Provide the (X, Y) coordinate of the cell's center where the given text is located.  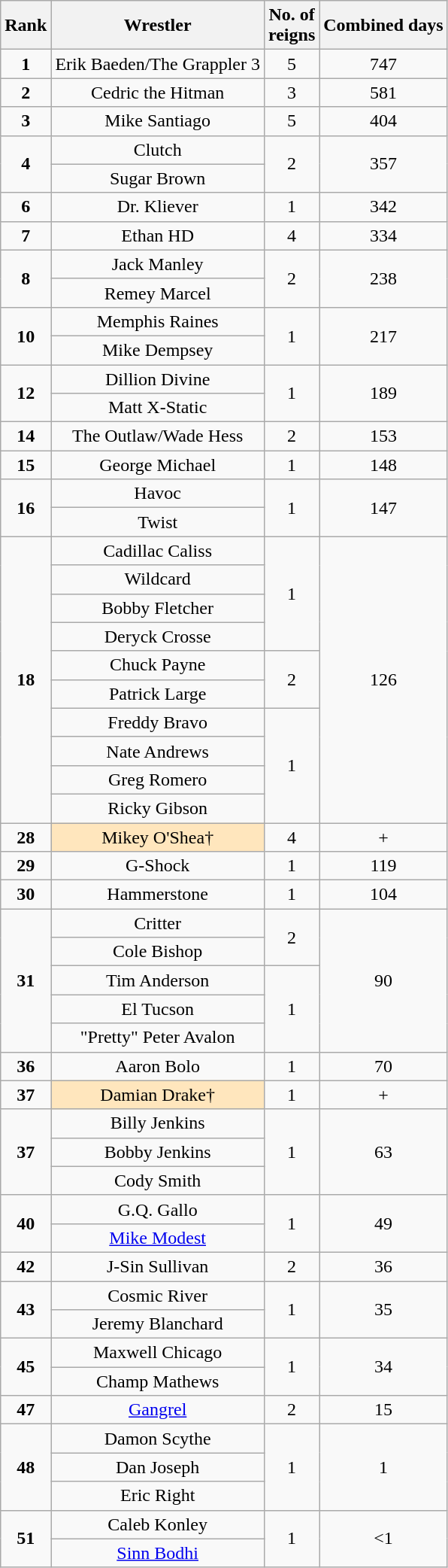
Freddy Bravo (158, 722)
747 (383, 64)
Greg Romero (158, 779)
Dr. Kliever (158, 207)
The Outlaw/Wade Hess (158, 436)
Damon Scythe (158, 1439)
189 (383, 393)
119 (383, 866)
Cody Smith (158, 1181)
12 (26, 393)
70 (383, 1066)
Mikey O'Shea† (158, 837)
Erik Baeden/The Grappler 3 (158, 64)
Billy Jenkins (158, 1123)
45 (26, 1367)
51 (26, 1539)
90 (383, 980)
Maxwell Chicago (158, 1353)
342 (383, 207)
7 (26, 236)
Gangrel (158, 1410)
Remey Marcel (158, 293)
Ethan HD (158, 236)
<1 (383, 1539)
Eric Right (158, 1496)
Ricky Gibson (158, 808)
Caleb Konley (158, 1524)
Bobby Fletcher (158, 608)
104 (383, 895)
Cadillac Caliss (158, 551)
Havoc (158, 494)
581 (383, 93)
Cole Bishop (158, 952)
Wrestler (158, 26)
G.Q. Gallo (158, 1209)
217 (383, 336)
Critter (158, 923)
Deryck Crosse (158, 637)
Sugar Brown (158, 178)
238 (383, 278)
Combined days (383, 26)
Memphis Raines (158, 321)
Damian Drake† (158, 1095)
Rank (26, 26)
Chuck Payne (158, 665)
No. ofreigns (292, 26)
Bobby Jenkins (158, 1152)
Patrick Large (158, 694)
29 (26, 866)
Tim Anderson (158, 980)
Jeremy Blanchard (158, 1324)
El Tucson (158, 1009)
47 (26, 1410)
18 (26, 680)
George Michael (158, 465)
Jack Manley (158, 264)
42 (26, 1266)
63 (383, 1152)
Matt X-Static (158, 408)
148 (383, 465)
Cedric the Hitman (158, 93)
Sinn Bodhi (158, 1553)
Twist (158, 522)
35 (383, 1309)
G-Shock (158, 866)
Mike Santiago (158, 121)
Dillion Divine (158, 378)
357 (383, 164)
334 (383, 236)
16 (26, 508)
34 (383, 1367)
30 (26, 895)
Champ Mathews (158, 1381)
Clutch (158, 150)
Nate Andrews (158, 751)
"Pretty" Peter Avalon (158, 1038)
Hammerstone (158, 895)
14 (26, 436)
Wildcard (158, 579)
153 (383, 436)
28 (26, 837)
10 (26, 336)
Cosmic River (158, 1295)
404 (383, 121)
Aaron Bolo (158, 1066)
6 (26, 207)
Mike Modest (158, 1238)
43 (26, 1309)
48 (26, 1467)
Dan Joseph (158, 1467)
126 (383, 680)
J-Sin Sullivan (158, 1266)
49 (383, 1223)
31 (26, 980)
Mike Dempsey (158, 350)
40 (26, 1223)
8 (26, 278)
147 (383, 508)
